Return the (x, y) coordinate for the center point of the cell that contains the specified text.  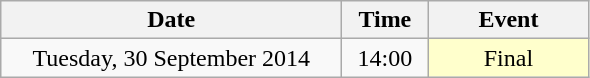
Date (172, 20)
Event (508, 20)
14:00 (385, 58)
Tuesday, 30 September 2014 (172, 58)
Final (508, 58)
Time (385, 20)
